Extract the (X, Y) coordinate from the center of the cell holding the provided text.  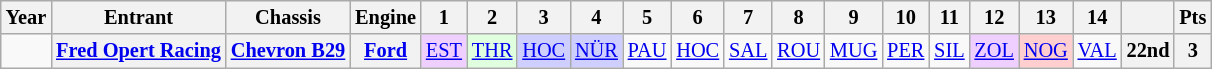
4 (596, 17)
5 (648, 17)
THR (492, 51)
Ford (386, 51)
NÜR (596, 51)
Entrant (138, 17)
EST (444, 51)
1 (444, 17)
PER (906, 51)
ROU (798, 51)
Engine (386, 17)
MUG (854, 51)
NOG (1046, 51)
Pts (1192, 17)
SAL (748, 51)
SIL (949, 51)
12 (994, 17)
Fred Opert Racing (138, 51)
PAU (648, 51)
9 (854, 17)
7 (748, 17)
22nd (1148, 51)
14 (1098, 17)
10 (906, 17)
Chassis (288, 17)
2 (492, 17)
13 (1046, 17)
Year (26, 17)
VAL (1098, 51)
11 (949, 17)
ZOL (994, 51)
8 (798, 17)
Chevron B29 (288, 51)
6 (698, 17)
